Pinpoint the cell where the given text exists, returning its (x, y) midpoint coordinate. 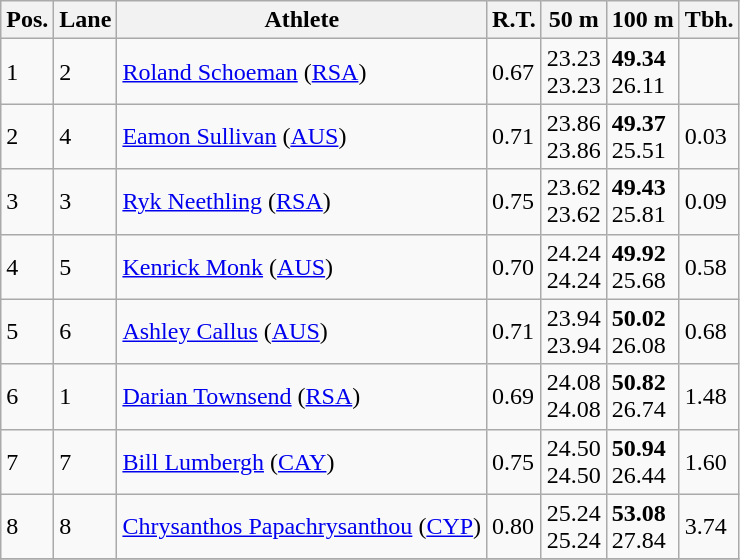
1.48 (709, 396)
23.6223.62 (574, 202)
23.8623.86 (574, 136)
50.0226.08 (642, 332)
Tbh. (709, 20)
50.9426.44 (642, 462)
0.58 (709, 266)
24.0824.08 (574, 396)
Kenrick Monk (AUS) (302, 266)
23.9423.94 (574, 332)
Bill Lumbergh (CAY) (302, 462)
0.09 (709, 202)
R.T. (514, 20)
53.0827.84 (642, 526)
50.8226.74 (642, 396)
49.3426.11 (642, 72)
Pos. (28, 20)
25.2425.24 (574, 526)
Darian Townsend (RSA) (302, 396)
Roland Schoeman (RSA) (302, 72)
50 m (574, 20)
24.5024.50 (574, 462)
24.2424.24 (574, 266)
100 m (642, 20)
0.70 (514, 266)
0.67 (514, 72)
0.80 (514, 526)
23.2323.23 (574, 72)
Ashley Callus (AUS) (302, 332)
Chrysanthos Papachrysanthou (CYP) (302, 526)
3.74 (709, 526)
0.69 (514, 396)
1.60 (709, 462)
Athlete (302, 20)
49.9225.68 (642, 266)
49.3725.51 (642, 136)
0.68 (709, 332)
Eamon Sullivan (AUS) (302, 136)
Ryk Neethling (RSA) (302, 202)
49.4325.81 (642, 202)
0.03 (709, 136)
Lane (86, 20)
